Capture the cell that displays the provided text and extract its [x, y] central coordinate. 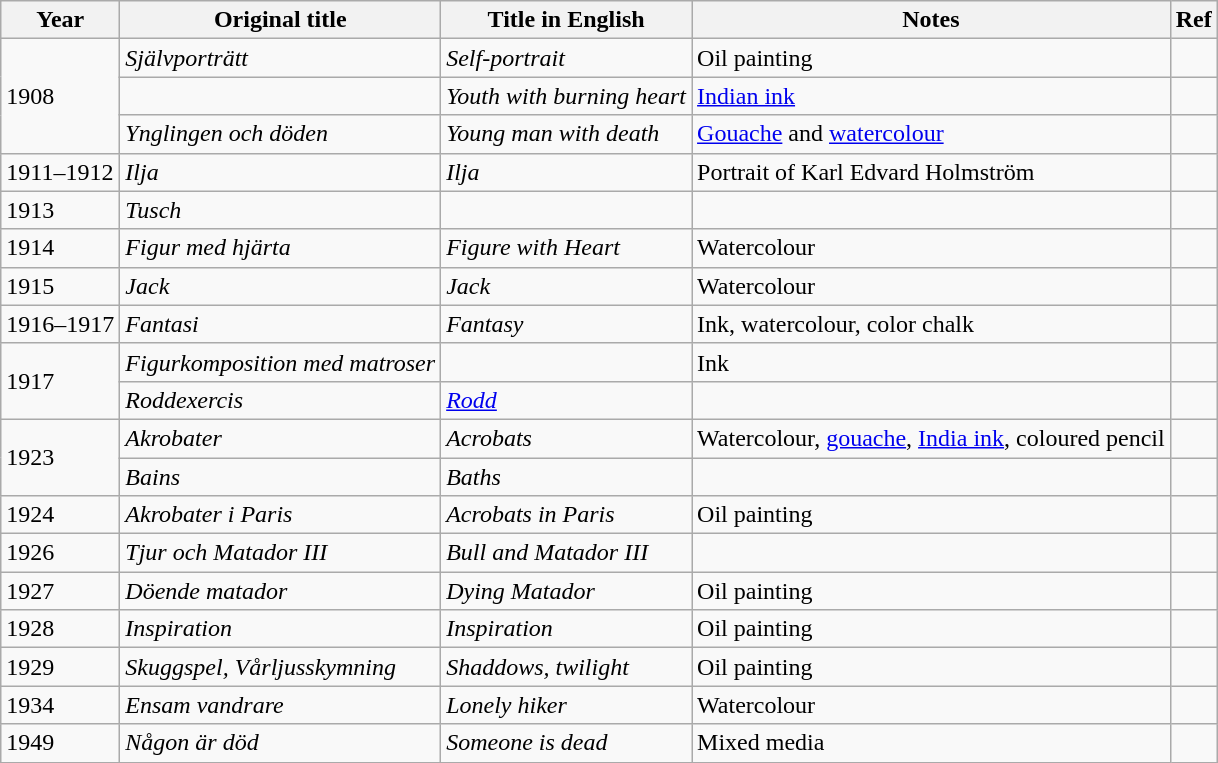
Figur med hjärta [280, 248]
Döende matador [280, 591]
1928 [60, 629]
Ynglingen och döden [280, 134]
1924 [60, 515]
Someone is dead [566, 743]
Roddexercis [280, 400]
Skuggspel, Vårljusskymning [280, 667]
Portrait of Karl Edvard Holmström [932, 172]
1913 [60, 210]
1914 [60, 248]
Tjur och Matador III [280, 553]
1908 [60, 96]
Figure with Heart [566, 248]
Figurkomposition med matroser [280, 362]
Dying Matador [566, 591]
Year [60, 20]
Fantasi [280, 324]
Young man with death [566, 134]
Acrobats in Paris [566, 515]
Mixed media [932, 743]
Shaddows, twilight [566, 667]
Indian ink [932, 96]
Bains [280, 477]
1911–1912 [60, 172]
Self-portrait [566, 58]
Tusch [280, 210]
Lonely hiker [566, 705]
Ink, watercolour, color chalk [932, 324]
Rodd [566, 400]
Bull and Matador III [566, 553]
1923 [60, 457]
1915 [60, 286]
1917 [60, 381]
Ensam vandrare [280, 705]
Ref [1194, 20]
Baths [566, 477]
Notes [932, 20]
1929 [60, 667]
Title in English [566, 20]
1927 [60, 591]
Fantasy [566, 324]
1949 [60, 743]
1934 [60, 705]
Gouache and watercolour [932, 134]
1916–1917 [60, 324]
Watercolour, gouache, India ink, coloured pencil [932, 438]
Original title [280, 20]
1926 [60, 553]
Acrobats [566, 438]
Akrobater i Paris [280, 515]
Självporträtt [280, 58]
Någon är död [280, 743]
Akrobater [280, 438]
Youth with burning heart [566, 96]
Ink [932, 362]
